For the text-containing cell, return its midpoint in (X, Y) coordinate format. 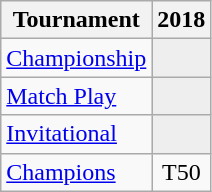
Championship (76, 58)
Invitational (76, 134)
Tournament (76, 20)
T50 (182, 172)
Match Play (76, 96)
2018 (182, 20)
Champions (76, 172)
